Search for the cell housing the specified text and yield its (X, Y) center coordinate. 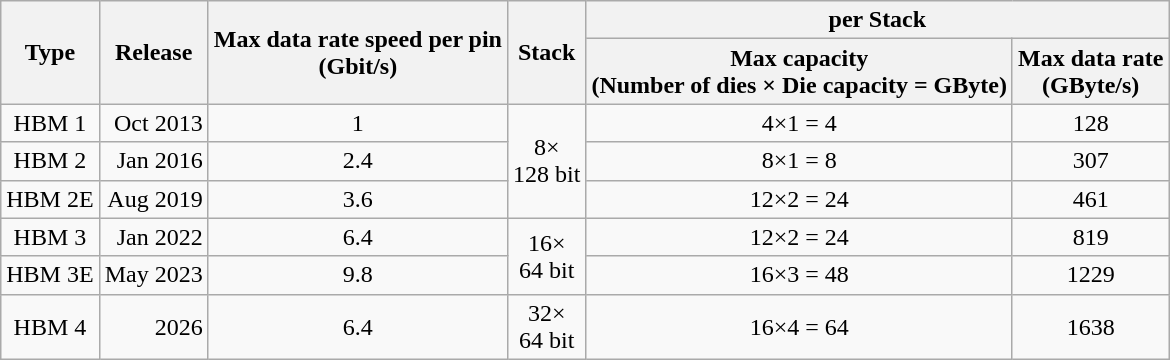
Max data rate(GByte/s) (1090, 72)
8×1 = 8 (800, 161)
2.4 (358, 161)
1229 (1090, 275)
Jan 2022 (154, 237)
8×128 bit (546, 161)
2026 (154, 326)
3.6 (358, 199)
HBM 1 (50, 123)
4×1 = 4 (800, 123)
Release (154, 52)
Max data rate speed per pin(Gbit/s) (358, 52)
Type (50, 52)
16×64 bit (546, 256)
128 (1090, 123)
1638 (1090, 326)
Oct 2013 (154, 123)
1 (358, 123)
Jan 2016 (154, 161)
819 (1090, 237)
Aug 2019 (154, 199)
9.8 (358, 275)
per Stack (878, 20)
Stack (546, 52)
HBM 3E (50, 275)
Max capacity(Number of dies × Die capacity = GByte) (800, 72)
May 2023 (154, 275)
461 (1090, 199)
HBM 3 (50, 237)
16×4 = 64 (800, 326)
307 (1090, 161)
16×3 = 48 (800, 275)
HBM 2 (50, 161)
HBM 4 (50, 326)
32×64 bit (546, 326)
HBM 2E (50, 199)
